Detect which cell encompasses the target text, then output its (x, y) center coordinate. 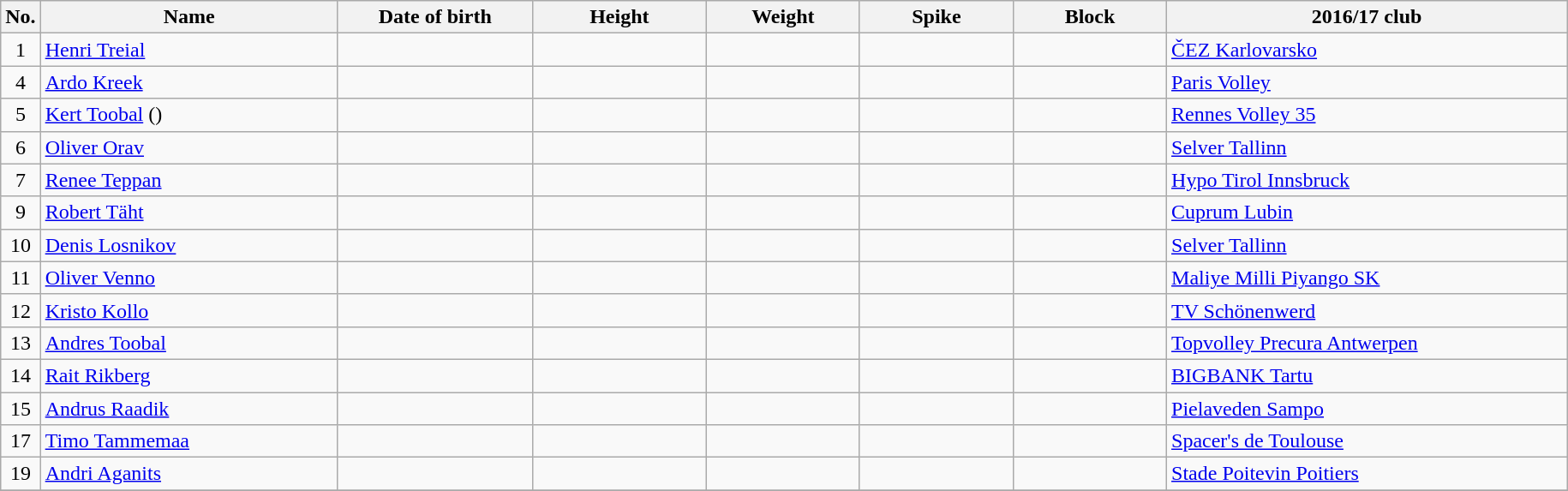
Andrus Raadik (189, 409)
14 (21, 375)
4 (21, 82)
Ardo Kreek (189, 82)
11 (21, 278)
Timo Tammemaa (189, 441)
Oliver Venno (189, 278)
Denis Losnikov (189, 245)
Andri Aganits (189, 474)
12 (21, 310)
15 (21, 409)
TV Schönenwerd (1368, 310)
1 (21, 50)
Topvolley Precura Antwerpen (1368, 343)
Rait Rikberg (189, 375)
Oliver Orav (189, 147)
Block (1090, 17)
Pielaveden Sampo (1368, 409)
Rennes Volley 35 (1368, 115)
19 (21, 474)
ČEZ Karlovarsko (1368, 50)
Paris Volley (1368, 82)
Height (619, 17)
10 (21, 245)
Cuprum Lubin (1368, 213)
Date of birth (435, 17)
Stade Poitevin Poitiers (1368, 474)
Kert Toobal () (189, 115)
Andres Toobal (189, 343)
13 (21, 343)
Henri Treial (189, 50)
6 (21, 147)
2016/17 club (1368, 17)
5 (21, 115)
Robert Täht (189, 213)
Kristo Kollo (189, 310)
Maliye Milli Piyango SK (1368, 278)
9 (21, 213)
Spacer's de Toulouse (1368, 441)
BIGBANK Tartu (1368, 375)
Weight (783, 17)
Renee Teppan (189, 180)
No. (21, 17)
7 (21, 180)
Name (189, 17)
17 (21, 441)
Spike (936, 17)
Hypo Tirol Innsbruck (1368, 180)
